Detect which cell encompasses the target text, then output its (X, Y) center coordinate. 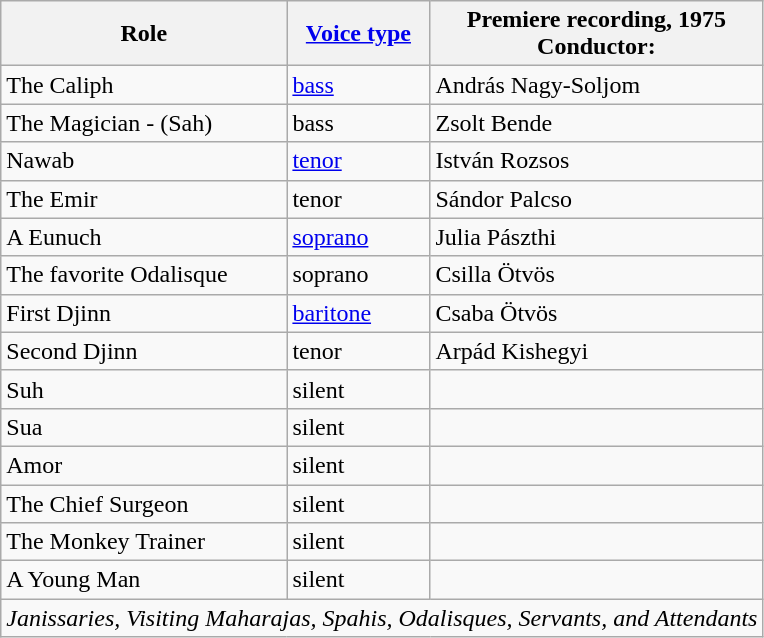
Arpád Kishegyi (596, 351)
Premiere recording, 1975Conductor: (596, 34)
The Monkey Trainer (144, 542)
Second Djinn (144, 351)
A Young Man (144, 580)
The Chief Surgeon (144, 503)
Csaba Ötvös (596, 313)
Voice type (358, 34)
Role (144, 34)
The Emir (144, 199)
Amor (144, 465)
baritone (358, 313)
Zsolt Bende (596, 123)
First Djinn (144, 313)
Sándor Palcso (596, 199)
Csilla Ötvös (596, 275)
The Caliph (144, 85)
The Magician - (Sah) (144, 123)
The favorite Odalisque (144, 275)
Suh (144, 389)
András Nagy-Soljom (596, 85)
Nawab (144, 161)
Janissaries, Visiting Maharajas, Spahis, Odalisques, Servants, and Attendants (382, 618)
A Eunuch (144, 237)
Julia Pászthi (596, 237)
Sua (144, 427)
István Rozsos (596, 161)
